Capture the cell that displays the provided text and extract its (x, y) central coordinate. 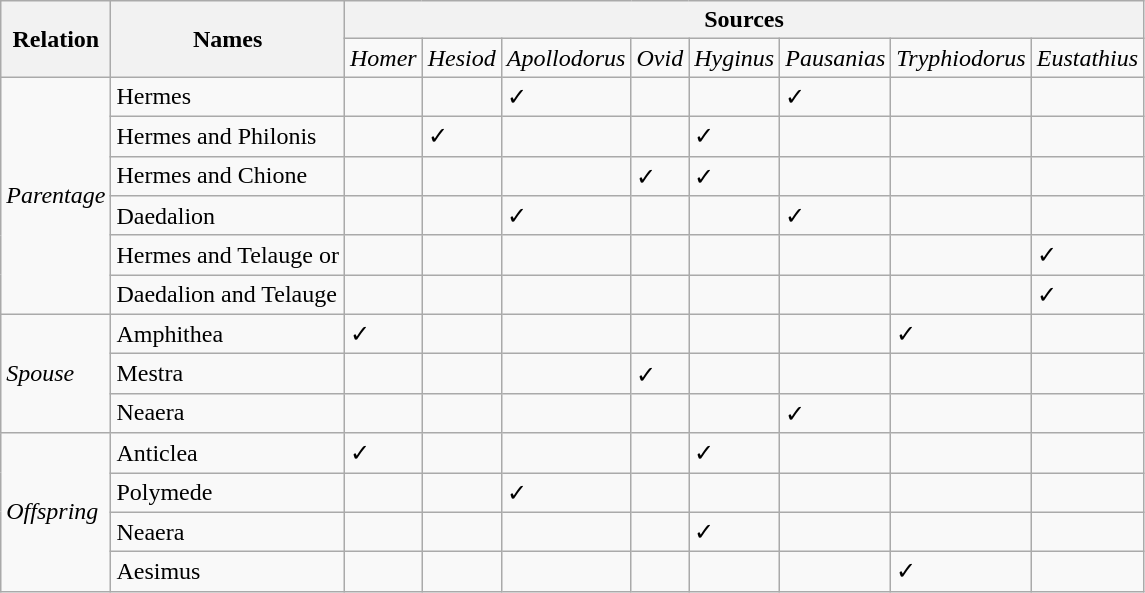
Amphithea (228, 334)
Polymede (228, 492)
Daedalion and Telauge (228, 295)
Daedalion (228, 216)
Sources (744, 20)
Names (228, 39)
Tryphiodorus (961, 58)
Offspring (56, 512)
Apollodorus (566, 58)
Hermes and Chione (228, 176)
Mestra (228, 374)
Homer (383, 58)
Relation (56, 39)
Spouse (56, 374)
Eustathius (1087, 58)
Hermes (228, 97)
Anticlea (228, 453)
Ovid (660, 58)
Hesiod (462, 58)
Parentage (56, 196)
Hyginus (734, 58)
Hermes and Philonis (228, 136)
Aesimus (228, 572)
Pausanias (836, 58)
Hermes and Telauge or (228, 255)
